From the cell containing the given text, extract its center point as [X, Y] coordinate. 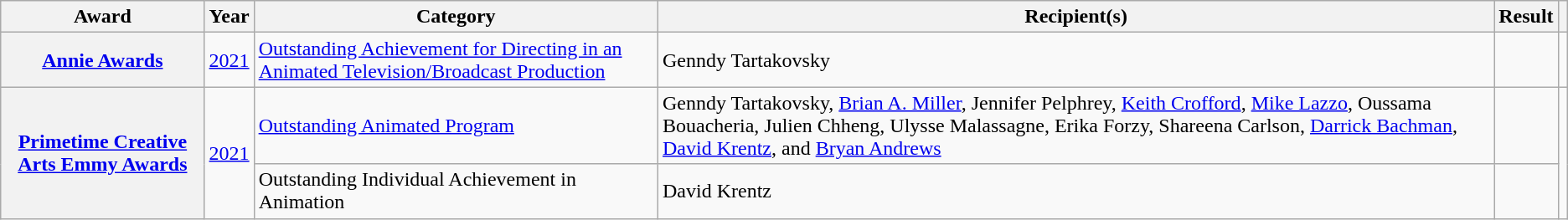
Outstanding Animated Program [456, 125]
Result [1526, 17]
Primetime Creative Arts Emmy Awards [102, 152]
David Krentz [1076, 191]
Award [102, 17]
Genndy Tartakovsky [1076, 60]
Outstanding Individual Achievement in Animation [456, 191]
Category [456, 17]
Year [230, 17]
Recipient(s) [1076, 17]
Annie Awards [102, 60]
Outstanding Achievement for Directing in an Animated Television/Broadcast Production [456, 60]
